Pinpoint the cell where the given text exists, returning its [x, y] midpoint coordinate. 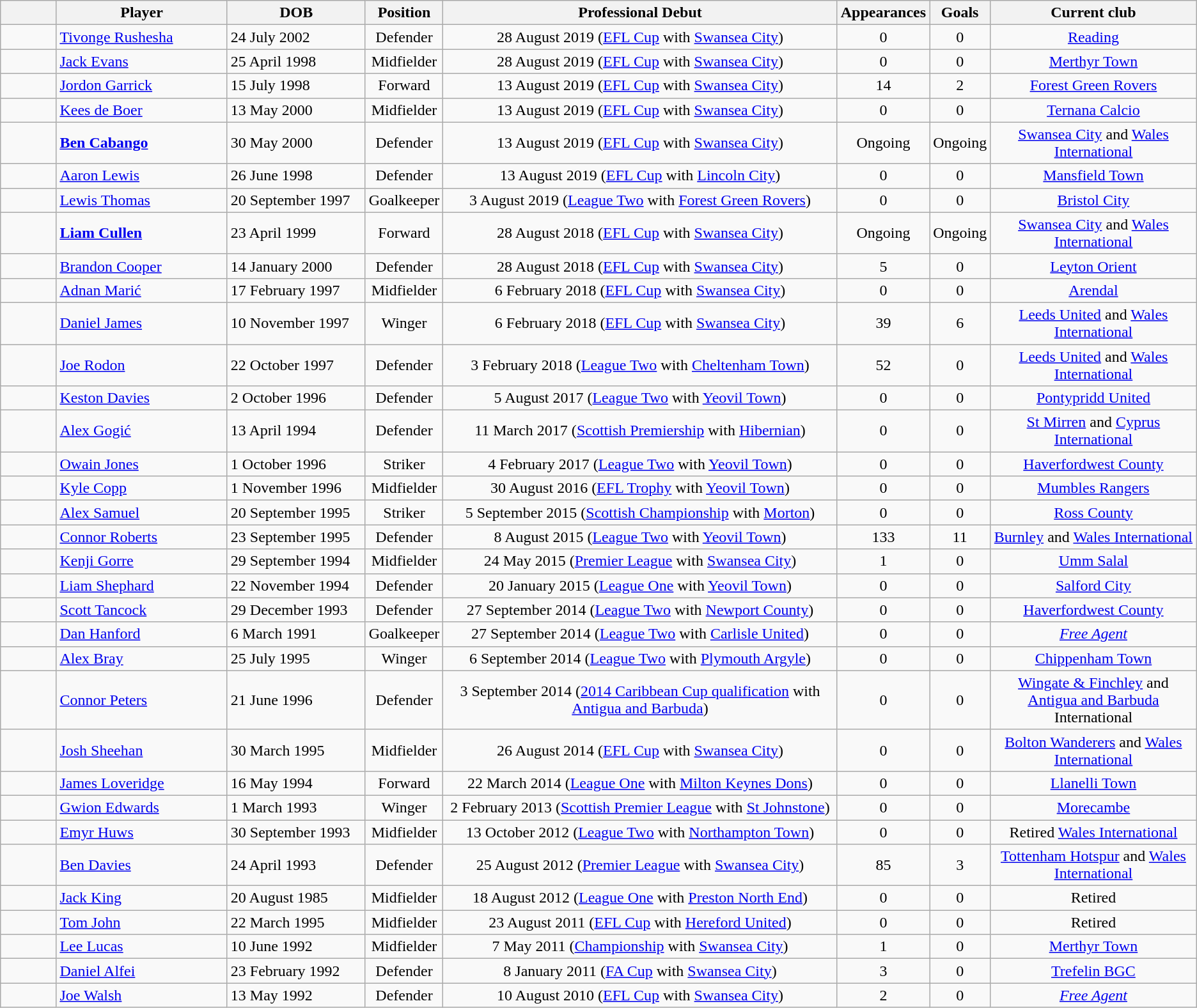
13 October 2012 (League Two with Northampton Town) [640, 832]
13 August 2019 (EFL Cup with Lincoln City) [640, 176]
Trefelin BGC [1093, 971]
10 August 2010 (EFL Cup with Swansea City) [640, 995]
Reading [1093, 37]
6 [960, 323]
Mumbles Rangers [1093, 488]
Joe Rodon [142, 364]
24 May 2015 (Premier League with Swansea City) [640, 561]
27 September 2014 (League Two with Newport County) [640, 610]
2 February 2013 (Scottish Premier League with St Johnstone) [640, 807]
5 [883, 266]
Lee Lucas [142, 947]
Adnan Marić [142, 290]
Forest Green Rovers [1093, 86]
Daniel James [142, 323]
3 February 2018 (League Two with Cheltenham Town) [640, 364]
23 September 1995 [296, 537]
Lewis Thomas [142, 200]
Arendal [1093, 290]
8 August 2015 (League Two with Yeovil Town) [640, 537]
Liam Cullen [142, 233]
25 August 2012 (Premier League with Swansea City) [640, 865]
Bolton Wanderers and Wales International [1093, 750]
24 April 1993 [296, 865]
Tom John [142, 922]
8 January 2011 (FA Cup with Swansea City) [640, 971]
Wingate & Finchley and Antigua and Barbuda International [1093, 700]
Connor Roberts [142, 537]
Retired Wales International [1093, 832]
Llanelli Town [1093, 783]
27 September 2014 (League Two with Carlisle United) [640, 634]
Professional Debut [640, 13]
15 July 1998 [296, 86]
Kyle Copp [142, 488]
10 November 1997 [296, 323]
30 March 1995 [296, 750]
5 August 2017 (League Two with Yeovil Town) [640, 398]
20 September 1995 [296, 513]
23 April 1999 [296, 233]
22 October 1997 [296, 364]
Owain Jones [142, 464]
St Mirren and Cyprus International [1093, 431]
Alex Gogić [142, 431]
22 March 2014 (League One with Milton Keynes Dons) [640, 783]
39 [883, 323]
Ternana Calcio [1093, 110]
14 January 2000 [296, 266]
14 [883, 86]
Jack Evans [142, 61]
10 June 1992 [296, 947]
1 October 1996 [296, 464]
20 September 1997 [296, 200]
Position [404, 13]
133 [883, 537]
Dan Hanford [142, 634]
20 August 1985 [296, 898]
23 February 1992 [296, 971]
13 May 2000 [296, 110]
Kees de Boer [142, 110]
Tivonge Rushesha [142, 37]
23 August 2011 (EFL Cup with Hereford United) [640, 922]
Appearances [883, 13]
Brandon Cooper [142, 266]
26 August 2014 (EFL Cup with Swansea City) [640, 750]
Aaron Lewis [142, 176]
85 [883, 865]
22 November 1994 [296, 585]
Salford City [1093, 585]
6 September 2014 (League Two with Plymouth Argyle) [640, 658]
Josh Sheehan [142, 750]
2 October 1996 [296, 398]
29 September 1994 [296, 561]
30 August 2016 (EFL Trophy with Yeovil Town) [640, 488]
Liam Shephard [142, 585]
Umm Salal [1093, 561]
Ben Cabango [142, 143]
1 November 1996 [296, 488]
Chippenham Town [1093, 658]
Alex Samuel [142, 513]
Player [142, 13]
Alex Bray [142, 658]
11 [960, 537]
Gwion Edwards [142, 807]
Bristol City [1093, 200]
24 July 2002 [296, 37]
Tottenham Hotspur and Wales International [1093, 865]
James Loveridge [142, 783]
Jordon Garrick [142, 86]
5 September 2015 (Scottish Championship with Morton) [640, 513]
4 February 2017 (League Two with Yeovil Town) [640, 464]
Morecambe [1093, 807]
Daniel Alfei [142, 971]
Emyr Huws [142, 832]
Kenji Gorre [142, 561]
17 February 1997 [296, 290]
20 January 2015 (League One with Yeovil Town) [640, 585]
21 June 1996 [296, 700]
52 [883, 364]
Jack King [142, 898]
3 August 2019 (League Two with Forest Green Rovers) [640, 200]
29 December 1993 [296, 610]
16 May 1994 [296, 783]
11 March 2017 (Scottish Premiership with Hibernian) [640, 431]
25 April 1998 [296, 61]
Connor Peters [142, 700]
26 June 1998 [296, 176]
3 September 2014 (2014 Caribbean Cup qualification with Antigua and Barbuda) [640, 700]
Joe Walsh [142, 995]
Burnley and Wales International [1093, 537]
13 May 1992 [296, 995]
25 July 1995 [296, 658]
30 September 1993 [296, 832]
13 April 1994 [296, 431]
30 May 2000 [296, 143]
Current club [1093, 13]
Ben Davies [142, 865]
Pontypridd United [1093, 398]
Ross County [1093, 513]
Scott Tancock [142, 610]
Goals [960, 13]
6 March 1991 [296, 634]
DOB [296, 13]
1 March 1993 [296, 807]
Keston Davies [142, 398]
7 May 2011 (Championship with Swansea City) [640, 947]
Mansfield Town [1093, 176]
18 August 2012 (League One with Preston North End) [640, 898]
Leyton Orient [1093, 266]
22 March 1995 [296, 922]
